Find where the given text appears and provide that cell's center as (X, Y) coordinate. 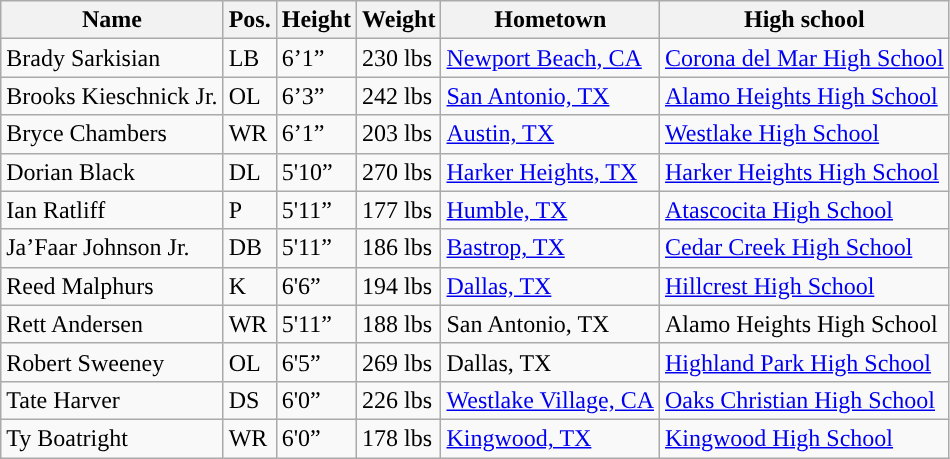
242 lbs (399, 96)
178 lbs (399, 438)
Ty Boatright (112, 438)
Bryce Chambers (112, 134)
Brady Sarkisian (112, 58)
Austin, TX (550, 134)
Pos. (250, 20)
Brooks Kieschnick Jr. (112, 96)
Weight (399, 20)
DS (250, 400)
194 lbs (399, 286)
Corona del Mar High School (805, 58)
Reed Malphurs (112, 286)
Ian Ratliff (112, 210)
Ja’Faar Johnson Jr. (112, 248)
Newport Beach, CA (550, 58)
188 lbs (399, 324)
Kingwood High School (805, 438)
6’3” (316, 96)
Dorian Black (112, 172)
Atascocita High School (805, 210)
Harker Heights High School (805, 172)
P (250, 210)
6'6” (316, 286)
6'5” (316, 362)
Highland Park High School (805, 362)
269 lbs (399, 362)
Oaks Christian High School (805, 400)
Harker Heights, TX (550, 172)
270 lbs (399, 172)
Kingwood, TX (550, 438)
177 lbs (399, 210)
5'10” (316, 172)
Robert Sweeney (112, 362)
203 lbs (399, 134)
Name (112, 20)
Humble, TX (550, 210)
Westlake High School (805, 134)
DL (250, 172)
Rett Andersen (112, 324)
Cedar Creek High School (805, 248)
186 lbs (399, 248)
K (250, 286)
230 lbs (399, 58)
High school (805, 20)
Bastrop, TX (550, 248)
DB (250, 248)
Height (316, 20)
LB (250, 58)
Westlake Village, CA (550, 400)
Hillcrest High School (805, 286)
226 lbs (399, 400)
Tate Harver (112, 400)
Hometown (550, 20)
